Capture the cell that displays the provided text and extract its (x, y) central coordinate. 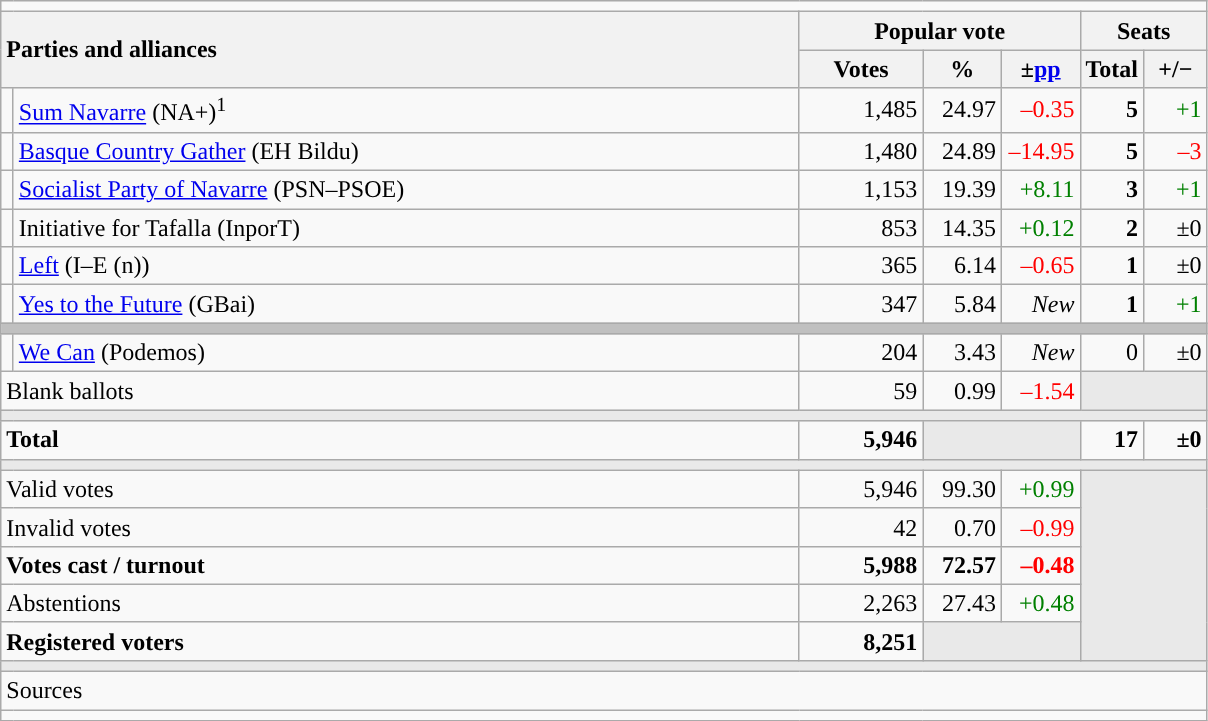
3 (1112, 190)
1,153 (861, 190)
–0.48 (1040, 565)
0.70 (962, 527)
Votes cast / turnout (400, 565)
3.43 (962, 353)
Parties and alliances (400, 50)
19.39 (962, 190)
99.30 (962, 489)
42 (861, 527)
8,251 (861, 641)
+0.12 (1040, 228)
1,480 (861, 151)
365 (861, 266)
72.57 (962, 565)
0.99 (962, 391)
347 (861, 304)
Abstentions (400, 603)
–3 (1176, 151)
14.35 (962, 228)
1,485 (861, 110)
Blank ballots (400, 391)
Valid votes (400, 489)
5,988 (861, 565)
–0.99 (1040, 527)
Left (I–E (n)) (406, 266)
17 (1112, 440)
–0.65 (1040, 266)
Votes (861, 69)
–14.95 (1040, 151)
Yes to the Future (GBai) (406, 304)
Invalid votes (400, 527)
Sources (604, 691)
24.97 (962, 110)
–1.54 (1040, 391)
0 (1112, 353)
24.89 (962, 151)
Sum Navarre (NA+)1 (406, 110)
+0.48 (1040, 603)
59 (861, 391)
204 (861, 353)
±pp (1040, 69)
–0.35 (1040, 110)
% (962, 69)
Basque Country Gather (EH Bildu) (406, 151)
2,263 (861, 603)
+8.11 (1040, 190)
Seats (1144, 31)
Registered voters (400, 641)
+0.99 (1040, 489)
Socialist Party of Navarre (PSN–PSOE) (406, 190)
6.14 (962, 266)
2 (1112, 228)
Initiative for Tafalla (InporT) (406, 228)
5.84 (962, 304)
Popular vote (940, 31)
+/− (1176, 69)
853 (861, 228)
27.43 (962, 603)
We Can (Podemos) (406, 353)
